Capture the cell that displays the provided text and extract its (X, Y) central coordinate. 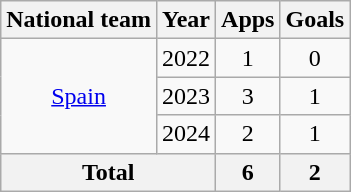
0 (315, 58)
National team (79, 20)
Spain (79, 96)
Goals (315, 20)
2023 (186, 96)
6 (248, 172)
3 (248, 96)
Apps (248, 20)
2022 (186, 58)
Year (186, 20)
Total (108, 172)
2024 (186, 134)
